Scan for the cell matching the given text and deliver its [x, y] coordinate at center. 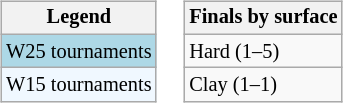
Clay (1–1) [263, 85]
Legend [78, 18]
W15 tournaments [78, 85]
Hard (1–5) [263, 51]
W25 tournaments [78, 51]
Finals by surface [263, 18]
